Output the [x, y] coordinate of the center of the cell containing the given text.  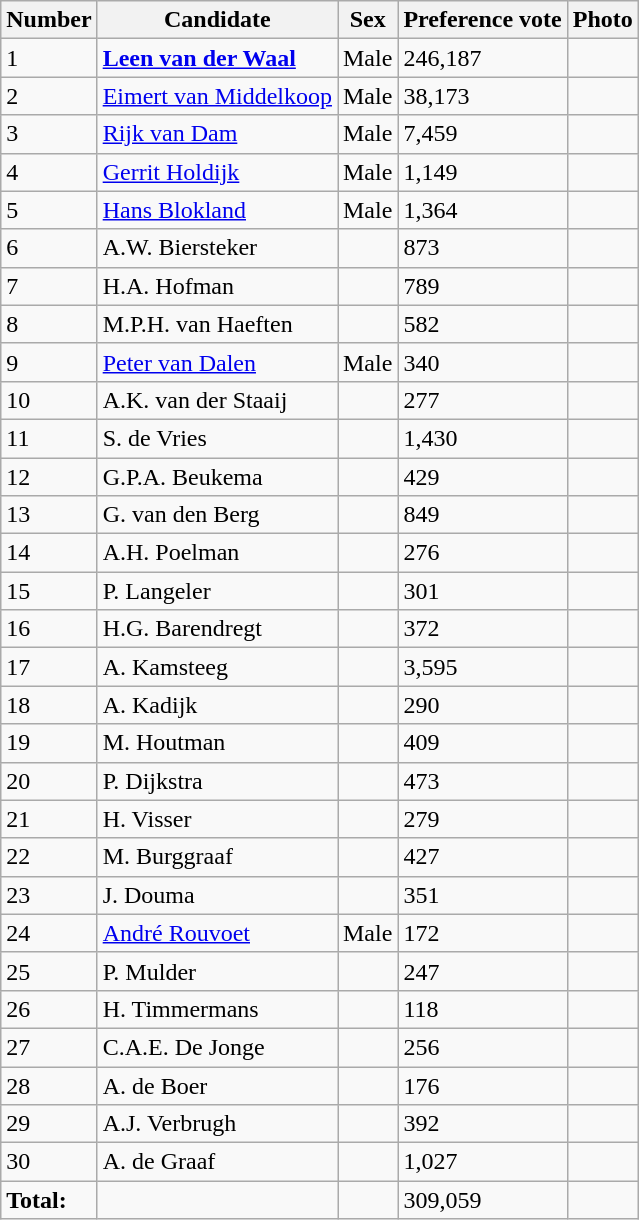
2 [49, 96]
S. de Vries [217, 438]
28 [49, 1085]
C.A.E. De Jonge [217, 1047]
24 [49, 933]
A. de Boer [217, 1085]
22 [49, 857]
H.A. Hofman [217, 286]
27 [49, 1047]
26 [49, 1009]
Peter van Dalen [217, 362]
5 [49, 210]
H. Visser [217, 819]
1,027 [482, 1162]
20 [49, 781]
176 [482, 1085]
6 [49, 248]
11 [49, 438]
15 [49, 591]
372 [482, 629]
789 [482, 286]
427 [482, 857]
256 [482, 1047]
M.P.H. van Haeften [217, 324]
582 [482, 324]
A. de Graaf [217, 1162]
279 [482, 819]
29 [49, 1124]
1,149 [482, 172]
1,364 [482, 210]
Preference vote [482, 20]
18 [49, 705]
Photo [602, 20]
3,595 [482, 667]
7 [49, 286]
301 [482, 591]
21 [49, 819]
849 [482, 515]
38,173 [482, 96]
409 [482, 743]
172 [482, 933]
Eimert van Middelkoop [217, 96]
H.G. Barendregt [217, 629]
H. Timmermans [217, 1009]
Rijk van Dam [217, 134]
G.P.A. Beukema [217, 477]
A.J. Verbrugh [217, 1124]
Gerrit Holdijk [217, 172]
8 [49, 324]
P. Dijkstra [217, 781]
25 [49, 971]
429 [482, 477]
309,059 [482, 1200]
1,430 [482, 438]
Number [49, 20]
14 [49, 553]
4 [49, 172]
276 [482, 553]
7,459 [482, 134]
118 [482, 1009]
G. van den Berg [217, 515]
M. Burggraaf [217, 857]
A. Kamsteeg [217, 667]
P. Langeler [217, 591]
17 [49, 667]
246,187 [482, 58]
290 [482, 705]
473 [482, 781]
23 [49, 895]
9 [49, 362]
A.W. Biersteker [217, 248]
19 [49, 743]
340 [482, 362]
10 [49, 400]
A. Kadijk [217, 705]
1 [49, 58]
Sex [368, 20]
3 [49, 134]
A.H. Poelman [217, 553]
12 [49, 477]
873 [482, 248]
P. Mulder [217, 971]
J. Douma [217, 895]
A.K. van der Staaij [217, 400]
16 [49, 629]
351 [482, 895]
30 [49, 1162]
Total: [49, 1200]
392 [482, 1124]
277 [482, 400]
13 [49, 515]
Candidate [217, 20]
Leen van der Waal [217, 58]
M. Houtman [217, 743]
247 [482, 971]
André Rouvoet [217, 933]
Hans Blokland [217, 210]
